Provide the [x, y] coordinate of the cell's center where the given text is located.  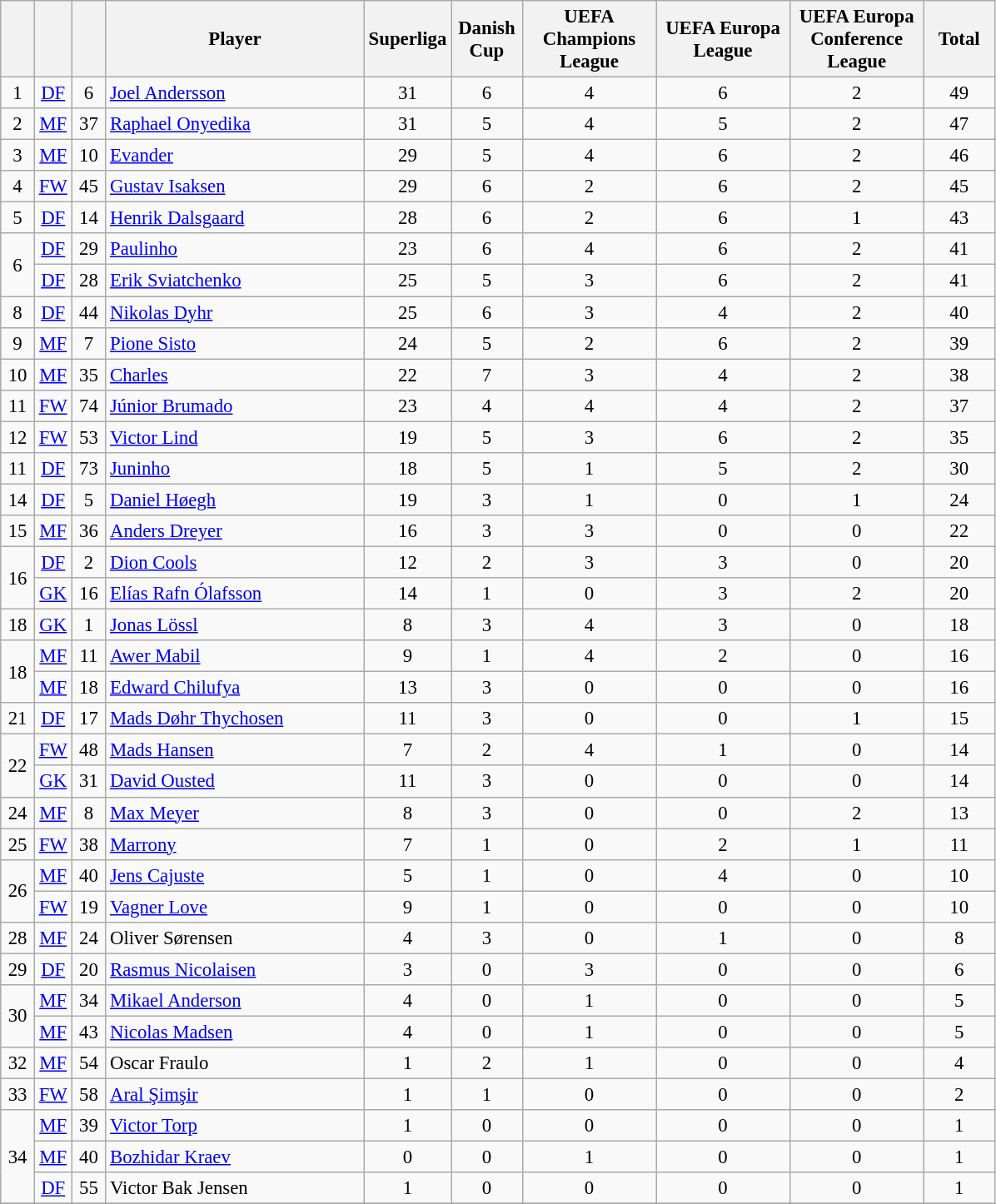
Oscar Fraulo [235, 1063]
47 [959, 124]
Gustav Isaksen [235, 187]
Mikael Anderson [235, 1001]
Vagner Love [235, 907]
Oliver Sørensen [235, 938]
Max Meyer [235, 813]
21 [18, 719]
Charles [235, 375]
Erik Sviatchenko [235, 281]
48 [88, 750]
Mads Døhr Thychosen [235, 719]
33 [18, 1095]
26 [18, 891]
74 [88, 405]
David Ousted [235, 782]
46 [959, 156]
Paulinho [235, 249]
55 [88, 1188]
Superliga [407, 39]
Dion Cools [235, 562]
Awer Mabil [235, 656]
Player [235, 39]
49 [959, 93]
Victor Torp [235, 1126]
UEFA Champions League [590, 39]
36 [88, 531]
Nicolas Madsen [235, 1032]
73 [88, 469]
Marrony [235, 844]
Juninho [235, 469]
Rasmus Nicolaisen [235, 969]
53 [88, 437]
32 [18, 1063]
Mads Hansen [235, 750]
Victor Lind [235, 437]
44 [88, 312]
Júnior Brumado [235, 405]
Raphael Onyedika [235, 124]
54 [88, 1063]
58 [88, 1095]
Victor Bak Jensen [235, 1188]
UEFA Europa Conference League [856, 39]
Jonas Lössl [235, 625]
17 [88, 719]
Bozhidar Kraev [235, 1157]
Nikolas Dyhr [235, 312]
Aral Şimşir [235, 1095]
Edward Chilufya [235, 688]
Elías Rafn Ólafsson [235, 594]
Daniel Høegh [235, 500]
Joel Andersson [235, 93]
Total [959, 39]
Henrik Dalsgaard [235, 218]
Evander [235, 156]
Jens Cajuste [235, 875]
Anders Dreyer [235, 531]
Pione Sisto [235, 343]
UEFA Europa League [723, 39]
Danish Cup [487, 39]
